From the cell containing the given text, extract its center point as [X, Y] coordinate. 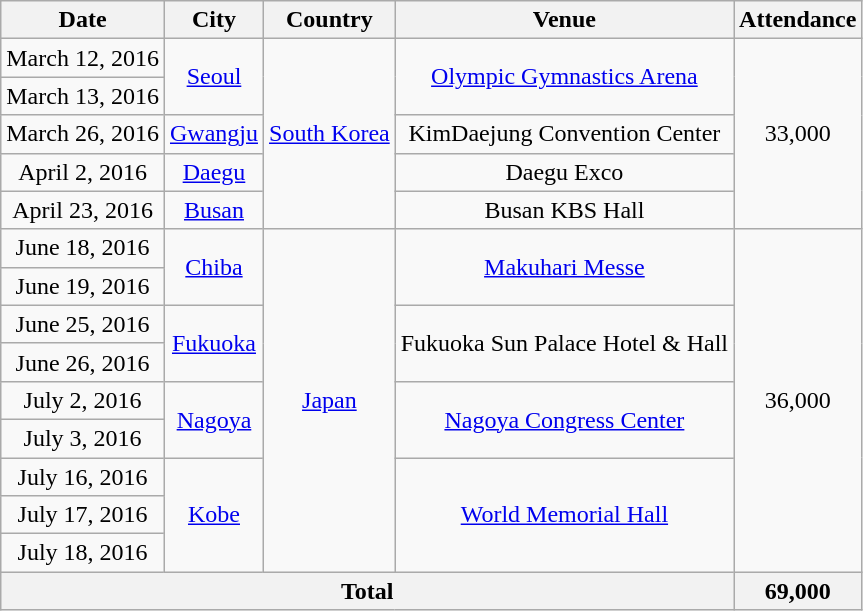
Fukuoka [214, 343]
World Memorial Hall [564, 515]
July 2, 2016 [83, 400]
July 18, 2016 [83, 553]
36,000 [798, 400]
Busan [214, 210]
June 19, 2016 [83, 286]
Country [330, 20]
South Korea [330, 134]
Japan [330, 400]
April 23, 2016 [83, 210]
Makuhari Messe [564, 267]
Seoul [214, 77]
Olympic Gymnastics Arena [564, 77]
Fukuoka Sun Palace Hotel & Hall [564, 343]
Daegu [214, 172]
33,000 [798, 134]
Venue [564, 20]
March 12, 2016 [83, 58]
Chiba [214, 267]
June 26, 2016 [83, 362]
Nagoya [214, 419]
June 25, 2016 [83, 324]
July 17, 2016 [83, 515]
Kobe [214, 515]
Gwangju [214, 134]
March 26, 2016 [83, 134]
City [214, 20]
July 16, 2016 [83, 477]
Busan KBS Hall [564, 210]
July 3, 2016 [83, 438]
June 18, 2016 [83, 248]
Attendance [798, 20]
Nagoya Congress Center [564, 419]
March 13, 2016 [83, 96]
69,000 [798, 591]
KimDaejung Convention Center [564, 134]
Daegu Exco [564, 172]
Date [83, 20]
April 2, 2016 [83, 172]
Total [368, 591]
